Return [x, y] of the center of cell containing provided text 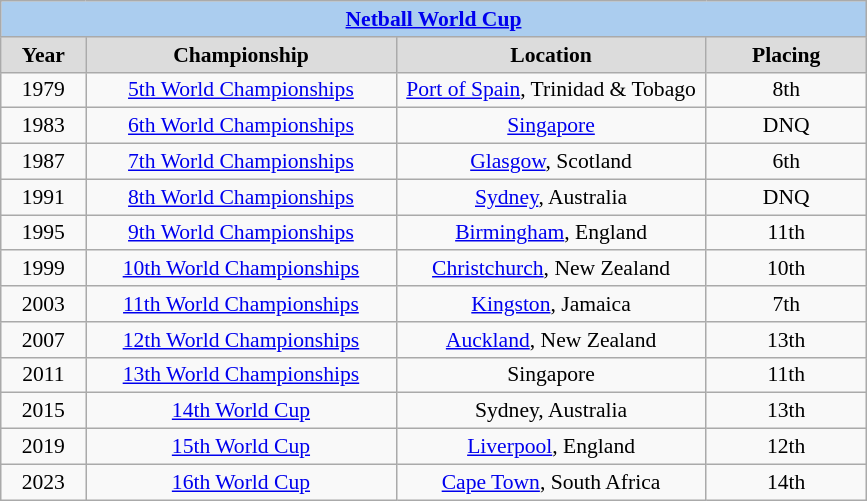
2015 [44, 411]
15th World Cup [241, 447]
5th World Championships [241, 90]
13th World Championships [241, 375]
6th [786, 162]
Netball World Cup [434, 19]
Cape Town, South Africa [551, 482]
Location [551, 55]
Birmingham, England [551, 233]
8th [786, 90]
12th World Championships [241, 340]
Placing [786, 55]
10th World Championships [241, 269]
1987 [44, 162]
1999 [44, 269]
Glasgow, Scotland [551, 162]
6th World Championships [241, 126]
1983 [44, 126]
11th World Championships [241, 304]
1991 [44, 197]
7th World Championships [241, 162]
1995 [44, 233]
10th [786, 269]
2011 [44, 375]
2003 [44, 304]
Liverpool, England [551, 447]
12th [786, 447]
1979 [44, 90]
2019 [44, 447]
2023 [44, 482]
Auckland, New Zealand [551, 340]
Championship [241, 55]
2007 [44, 340]
Kingston, Jamaica [551, 304]
Christchurch, New Zealand [551, 269]
Year [44, 55]
7th [786, 304]
8th World Championships [241, 197]
14th [786, 482]
14th World Cup [241, 411]
Port of Spain, Trinidad & Tobago [551, 90]
9th World Championships [241, 233]
16th World Cup [241, 482]
